Capture the cell that displays the provided text and extract its (X, Y) central coordinate. 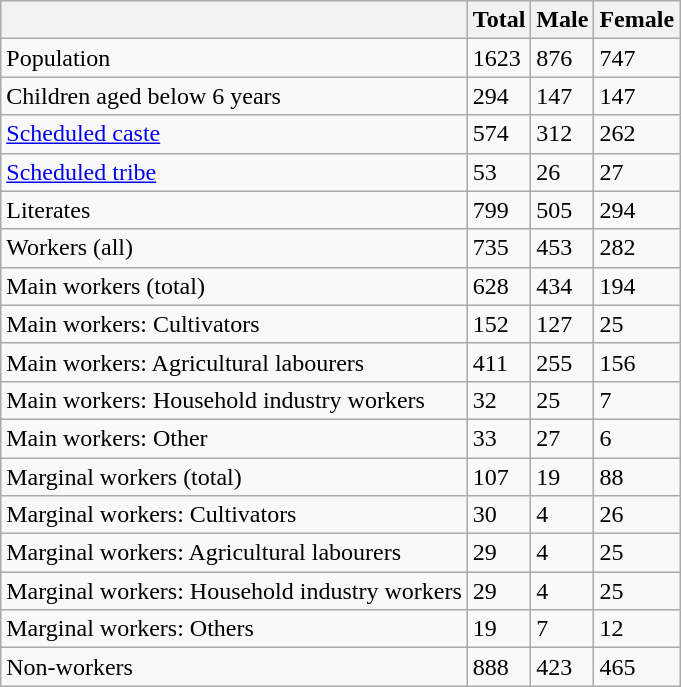
12 (637, 629)
628 (499, 286)
312 (562, 134)
Children aged below 6 years (234, 96)
255 (562, 362)
Total (499, 20)
574 (499, 134)
6 (637, 438)
Scheduled tribe (234, 172)
505 (562, 210)
Population (234, 58)
88 (637, 477)
127 (562, 324)
Marginal workers: Others (234, 629)
799 (499, 210)
Literates (234, 210)
53 (499, 172)
434 (562, 286)
Marginal workers (total) (234, 477)
194 (637, 286)
Marginal workers: Cultivators (234, 515)
Scheduled caste (234, 134)
888 (499, 667)
747 (637, 58)
Female (637, 20)
Main workers: Cultivators (234, 324)
282 (637, 248)
Main workers (total) (234, 286)
735 (499, 248)
156 (637, 362)
107 (499, 477)
Marginal workers: Agricultural labourers (234, 553)
Marginal workers: Household industry workers (234, 591)
32 (499, 400)
Main workers: Agricultural labourers (234, 362)
465 (637, 667)
Main workers: Household industry workers (234, 400)
30 (499, 515)
33 (499, 438)
Main workers: Other (234, 438)
Non-workers (234, 667)
876 (562, 58)
411 (499, 362)
453 (562, 248)
423 (562, 667)
152 (499, 324)
Male (562, 20)
Workers (all) (234, 248)
1623 (499, 58)
262 (637, 134)
